Output the [X, Y] coordinate of the center of the cell containing the given text.  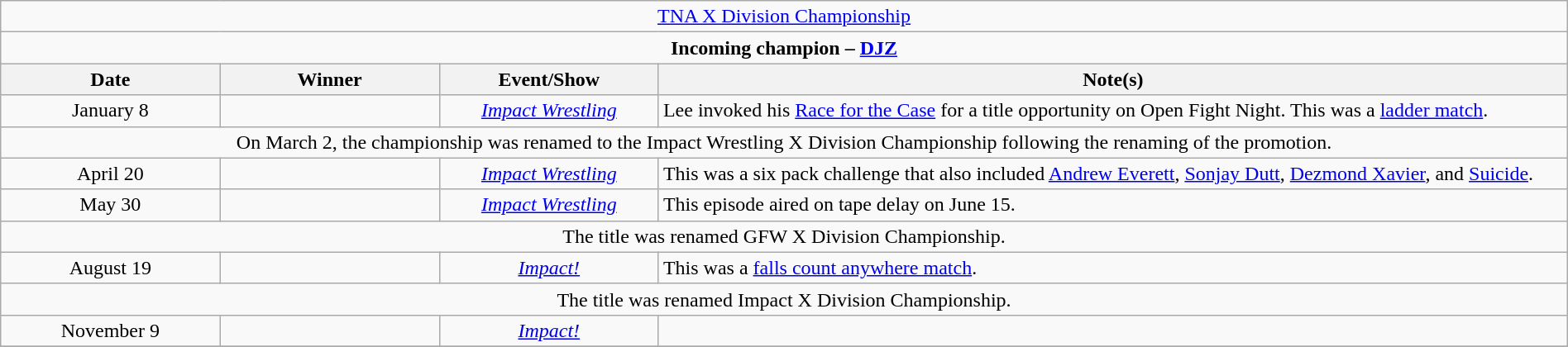
August 19 [111, 268]
The title was renamed GFW X Division Championship. [784, 236]
TNA X Division Championship [784, 17]
This was a falls count anywhere match. [1113, 268]
The title was renamed Impact X Division Championship. [784, 299]
Event/Show [549, 79]
Winner [329, 79]
May 30 [111, 205]
Lee invoked his Race for the Case for a title opportunity on Open Fight Night. This was a ladder match. [1113, 111]
Note(s) [1113, 79]
This episode aired on tape delay on June 15. [1113, 205]
On March 2, the championship was renamed to the Impact Wrestling X Division Championship following the renaming of the promotion. [784, 142]
November 9 [111, 330]
Incoming champion – DJZ [784, 48]
January 8 [111, 111]
This was a six pack challenge that also included Andrew Everett, Sonjay Dutt, Dezmond Xavier, and Suicide. [1113, 173]
April 20 [111, 173]
Date [111, 79]
